Capture the cell that displays the provided text and extract its [X, Y] central coordinate. 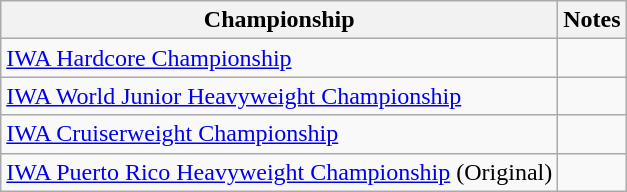
IWA Cruiserweight Championship [280, 134]
IWA World Junior Heavyweight Championship [280, 96]
IWA Puerto Rico Heavyweight Championship (Original) [280, 172]
IWA Hardcore Championship [280, 58]
Notes [592, 20]
Championship [280, 20]
